Output the (x, y) coordinate of the center of the cell containing the given text.  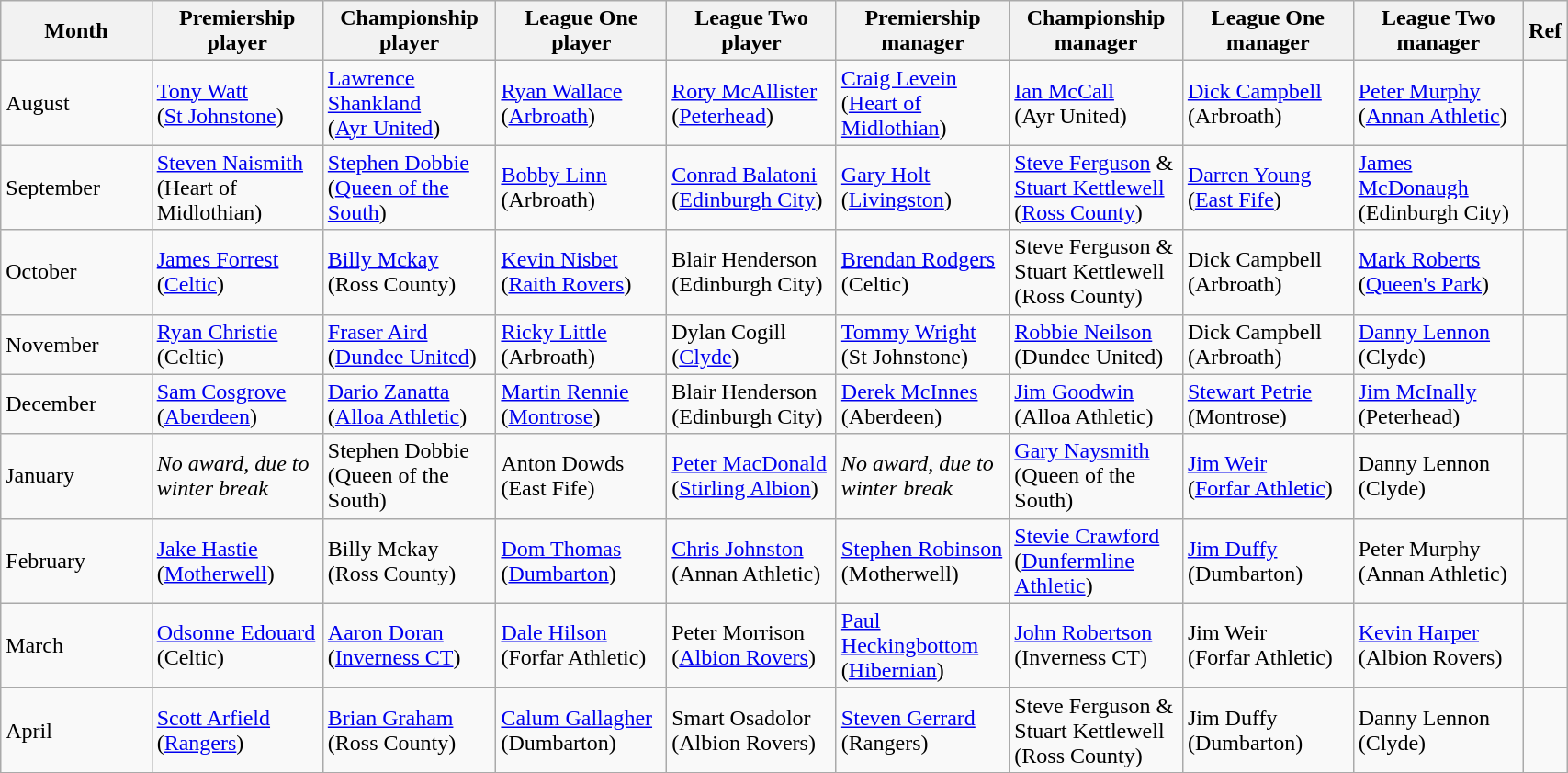
League Onemanager (1268, 31)
Darren Young(East Fife) (1268, 188)
Month (76, 31)
Ryan Wallace (Arbroath) (581, 103)
League Twomanager (1438, 31)
Dale Hilson(Forfar Athletic) (581, 645)
League Twoplayer (751, 31)
December (76, 404)
April (76, 730)
Tony Watt(St Johnstone) (237, 103)
November (76, 344)
Jim McInally(Peterhead) (1438, 404)
Brendan Rodgers(Celtic) (922, 272)
Dick Campbell (Arbroath) (1268, 103)
January (76, 476)
Gary Naysmith(Queen of the South) (1097, 476)
Craig Levein(Heart of Midlothian) (922, 103)
John Robertson(Inverness CT) (1097, 645)
Sam Cosgrove(Aberdeen) (237, 404)
Ref (1545, 31)
Steven Naismith(Heart of Midlothian) (237, 188)
Aaron Doran(Inverness CT) (410, 645)
Steven Gerrard(Rangers) (922, 730)
Jim Goodwin(Alloa Athletic) (1097, 404)
Premiershipmanager (922, 31)
Rory McAllister(Peterhead) (751, 103)
Scott Arfield (Rangers) (237, 730)
Bobby Linn (Arbroath) (581, 188)
Dylan Cogill(Clyde) (751, 344)
James McDonaugh(Edinburgh City) (1438, 188)
Kevin Nisbet(Raith Rovers) (581, 272)
Ryan Christie(Celtic) (237, 344)
Chris Johnston(Annan Athletic) (751, 561)
August (76, 103)
October (76, 272)
Martin Rennie(Montrose) (581, 404)
Jake Hastie(Motherwell) (237, 561)
Derek McInnes(Aberdeen) (922, 404)
Brian Graham (Ross County) (410, 730)
Tommy Wright(St Johnstone) (922, 344)
Anton Dowds(East Fife) (581, 476)
Peter MacDonald(Stirling Albion) (751, 476)
Gary Holt(Livingston) (922, 188)
Peter Morrison(Albion Rovers) (751, 645)
Mark Roberts(Queen's Park) (1438, 272)
Smart Osadolor(Albion Rovers) (751, 730)
Conrad Balatoni(Edinburgh City) (751, 188)
Championshipplayer (410, 31)
Dom Thomas(Dumbarton) (581, 561)
Premiershipplayer (237, 31)
Odsonne Edouard(Celtic) (237, 645)
Stephen Robinson(Motherwell) (922, 561)
Stevie Crawford(Dunfermline Athletic) (1097, 561)
Paul Heckingbottom(Hibernian) (922, 645)
Fraser Aird(Dundee United) (410, 344)
Ricky Little(Arbroath) (581, 344)
Lawrence Shankland(Ayr United) (410, 103)
March (76, 645)
Dario Zanatta(Alloa Athletic) (410, 404)
Championshipmanager (1097, 31)
Robbie Neilson(Dundee United) (1097, 344)
Kevin Harper(Albion Rovers) (1438, 645)
League Oneplayer (581, 31)
February (76, 561)
Calum Gallagher(Dumbarton) (581, 730)
Ian McCall(Ayr United) (1097, 103)
James Forrest(Celtic) (237, 272)
September (76, 188)
Stewart Petrie(Montrose) (1268, 404)
